Capture the cell that displays the provided text and extract its [X, Y] central coordinate. 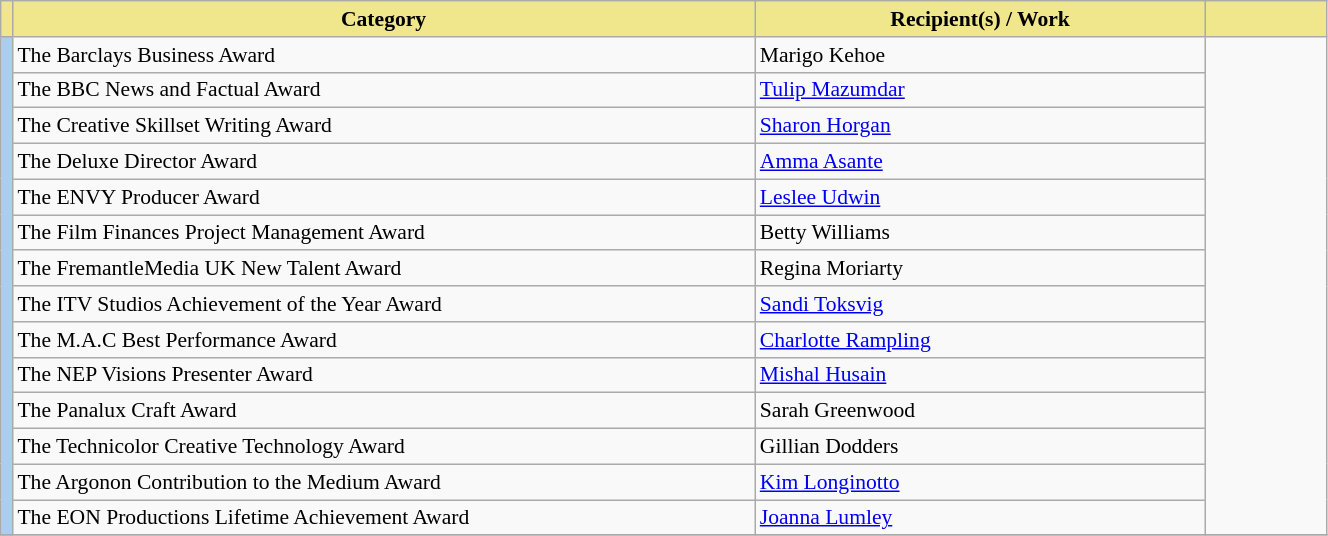
Tulip Mazumdar [980, 90]
Amma Asante [980, 162]
The M.A.C Best Performance Award [383, 340]
Kim Longinotto [980, 482]
Marigo Kehoe [980, 55]
Recipient(s) / Work [980, 19]
The NEP Visions Presenter Award [383, 375]
Leslee Udwin [980, 197]
Betty Williams [980, 233]
Gillian Dodders [980, 447]
The BBC News and Factual Award [383, 90]
Category [383, 19]
The Deluxe Director Award [383, 162]
The Argonon Contribution to the Medium Award [383, 482]
Joanna Lumley [980, 518]
The EON Productions Lifetime Achievement Award [383, 518]
Regina Moriarty [980, 269]
The Film Finances Project Management Award [383, 233]
The ITV Studios Achievement of the Year Award [383, 304]
Sandi Toksvig [980, 304]
The FremantleMedia UK New Talent Award [383, 269]
Sharon Horgan [980, 126]
The ENVY Producer Award [383, 197]
The Panalux Craft Award [383, 411]
The Technicolor Creative Technology Award [383, 447]
The Barclays Business Award [383, 55]
Sarah Greenwood [980, 411]
Mishal Husain [980, 375]
The Creative Skillset Writing Award [383, 126]
Charlotte Rampling [980, 340]
